Identify which cell holds the provided text, then report its [x, y] central coordinate. 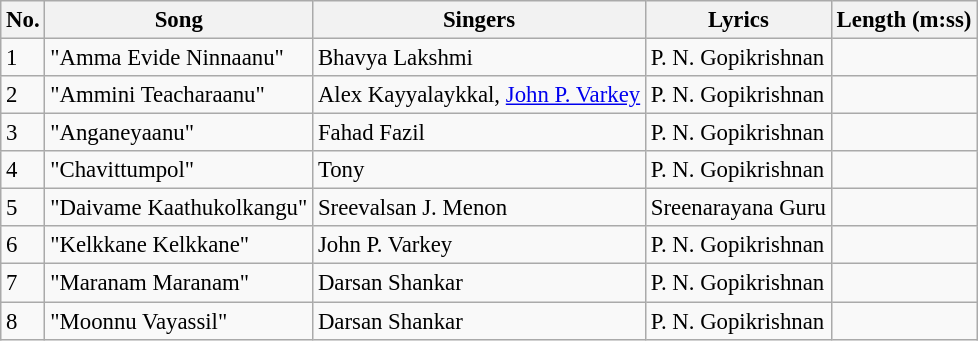
Sreevalsan J. Menon [480, 208]
4 [23, 170]
Length (m:ss) [904, 20]
Tony [480, 170]
No. [23, 20]
"Moonnu Vayassil" [179, 321]
"Maranam Maranam" [179, 283]
1 [23, 58]
"Daivame Kaathukolkangu" [179, 208]
7 [23, 283]
"Ammini Teacharaanu" [179, 95]
2 [23, 95]
3 [23, 133]
Sreenarayana Guru [738, 208]
"Amma Evide Ninnaanu" [179, 58]
Fahad Fazil [480, 133]
6 [23, 245]
Singers [480, 20]
Alex Kayyalaykkal, John P. Varkey [480, 95]
Lyrics [738, 20]
Song [179, 20]
5 [23, 208]
"Anganeyaanu" [179, 133]
8 [23, 321]
John P. Varkey [480, 245]
Bhavya Lakshmi [480, 58]
"Kelkkane Kelkkane" [179, 245]
"Chavittumpol" [179, 170]
